Find where the given text appears and provide that cell's center as (X, Y) coordinate. 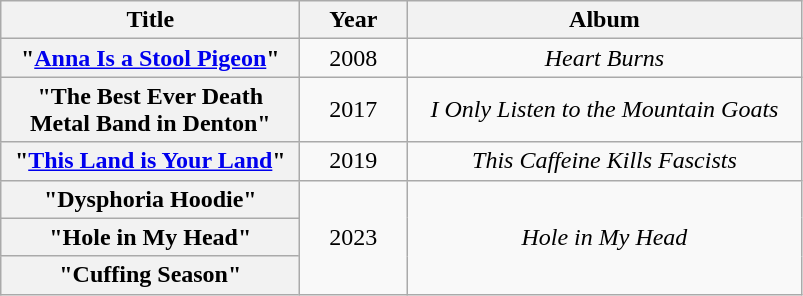
2017 (354, 110)
Heart Burns (604, 58)
I Only Listen to the Mountain Goats (604, 110)
Album (604, 20)
2023 (354, 237)
"The Best Ever Death Metal Band in Denton" (150, 110)
Hole in My Head (604, 237)
2019 (354, 161)
"Cuffing Season" (150, 275)
2008 (354, 58)
Title (150, 20)
Year (354, 20)
"This Land is Your Land" (150, 161)
"Anna Is a Stool Pigeon" (150, 58)
"Hole in My Head" (150, 237)
This Caffeine Kills Fascists (604, 161)
"Dysphoria Hoodie" (150, 199)
